Return the [X, Y] coordinate for the center point of the cell that contains the specified text.  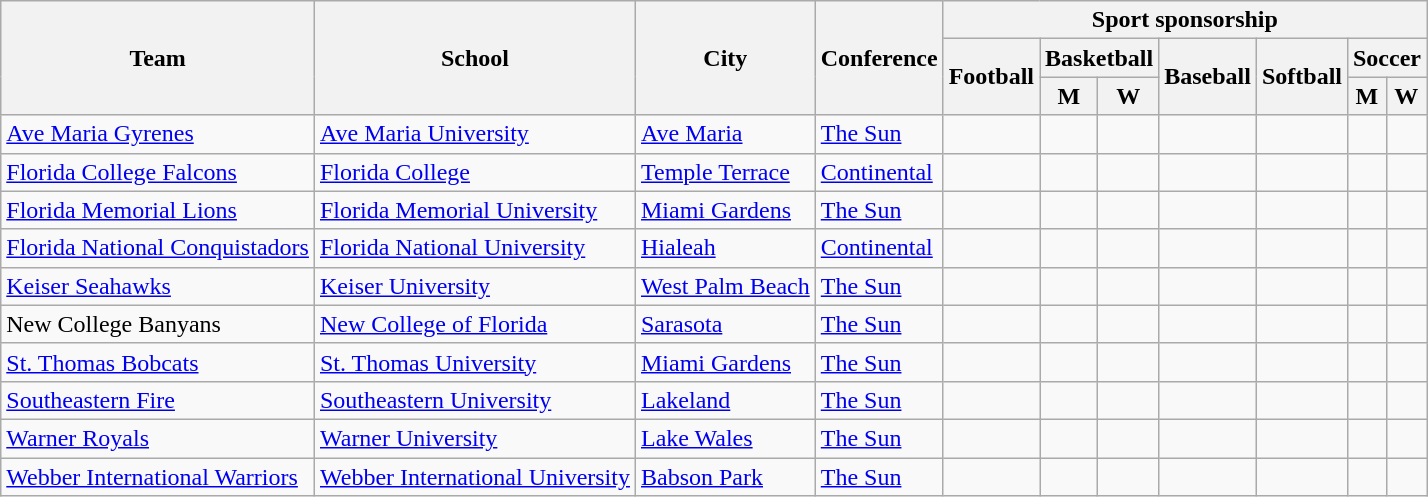
Florida Memorial Lions [158, 210]
Ave Maria Gyrenes [158, 134]
Sarasota [725, 324]
New College Banyans [158, 324]
Softball [1302, 77]
Soccer [1386, 58]
Hialeah [725, 248]
Florida National Conquistadors [158, 248]
Team [158, 58]
Basketball [1100, 58]
Florida College Falcons [158, 172]
West Palm Beach [725, 286]
Baseball [1208, 77]
Lakeland [725, 400]
Ave Maria University [474, 134]
Webber International Warriors [158, 477]
St. Thomas Bobcats [158, 362]
Florida National University [474, 248]
Babson Park [725, 477]
St. Thomas University [474, 362]
Sport sponsorship [1184, 20]
Keiser Seahawks [158, 286]
Webber International University [474, 477]
School [474, 58]
Conference [879, 58]
Lake Wales [725, 438]
Warner Royals [158, 438]
Southeastern Fire [158, 400]
Temple Terrace [725, 172]
Keiser University [474, 286]
Florida Memorial University [474, 210]
City [725, 58]
New College of Florida [474, 324]
Ave Maria [725, 134]
Southeastern University [474, 400]
Warner University [474, 438]
Florida College [474, 172]
Football [991, 77]
